Determine the [X, Y] coordinate at the center of the cell enclosing the given text.  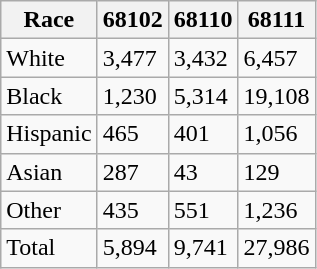
1,230 [132, 96]
3,432 [203, 58]
43 [203, 172]
435 [132, 210]
551 [203, 210]
6,457 [276, 58]
1,236 [276, 210]
Other [49, 210]
68111 [276, 20]
27,986 [276, 248]
287 [132, 172]
68102 [132, 20]
1,056 [276, 134]
Black [49, 96]
White [49, 58]
Race [49, 20]
Hispanic [49, 134]
19,108 [276, 96]
9,741 [203, 248]
Total [49, 248]
68110 [203, 20]
5,894 [132, 248]
129 [276, 172]
Asian [49, 172]
401 [203, 134]
465 [132, 134]
3,477 [132, 58]
5,314 [203, 96]
